Return the [X, Y] coordinate for the center point of the cell that contains the specified text.  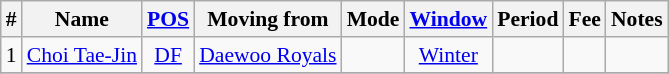
Moving from [268, 19]
Choi Tae-Jin [82, 55]
Winter [448, 55]
DF [168, 55]
Notes [637, 19]
Daewoo Royals [268, 55]
Window [448, 19]
Name [82, 19]
# [12, 19]
Period [528, 19]
POS [168, 19]
Mode [374, 19]
1 [12, 55]
Fee [584, 19]
